Pinpoint the cell where the given text exists, returning its [X, Y] midpoint coordinate. 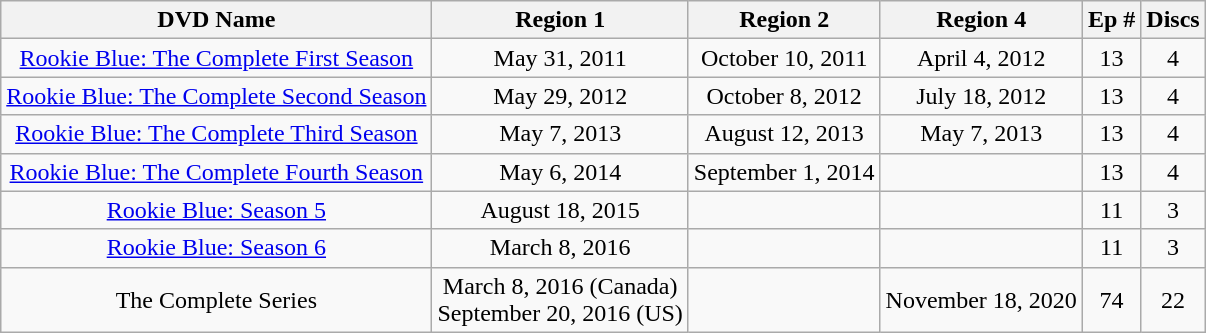
November 18, 2020 [981, 300]
Rookie Blue: The Complete Second Season [216, 96]
Region 2 [784, 20]
August 18, 2015 [560, 210]
August 12, 2013 [784, 134]
May 6, 2014 [560, 172]
74 [1111, 300]
Rookie Blue: The Complete Fourth Season [216, 172]
Ep # [1111, 20]
July 18, 2012 [981, 96]
October 8, 2012 [784, 96]
October 10, 2011 [784, 58]
March 8, 2016 (Canada)September 20, 2016 (US) [560, 300]
22 [1173, 300]
Region 4 [981, 20]
Rookie Blue: The Complete First Season [216, 58]
April 4, 2012 [981, 58]
DVD Name [216, 20]
May 29, 2012 [560, 96]
Region 1 [560, 20]
March 8, 2016 [560, 248]
September 1, 2014 [784, 172]
May 31, 2011 [560, 58]
Rookie Blue: Season 5 [216, 210]
The Complete Series [216, 300]
Rookie Blue: The Complete Third Season [216, 134]
Discs [1173, 20]
Rookie Blue: Season 6 [216, 248]
